Locate the cell with the specified text and output its [x, y] center coordinate. 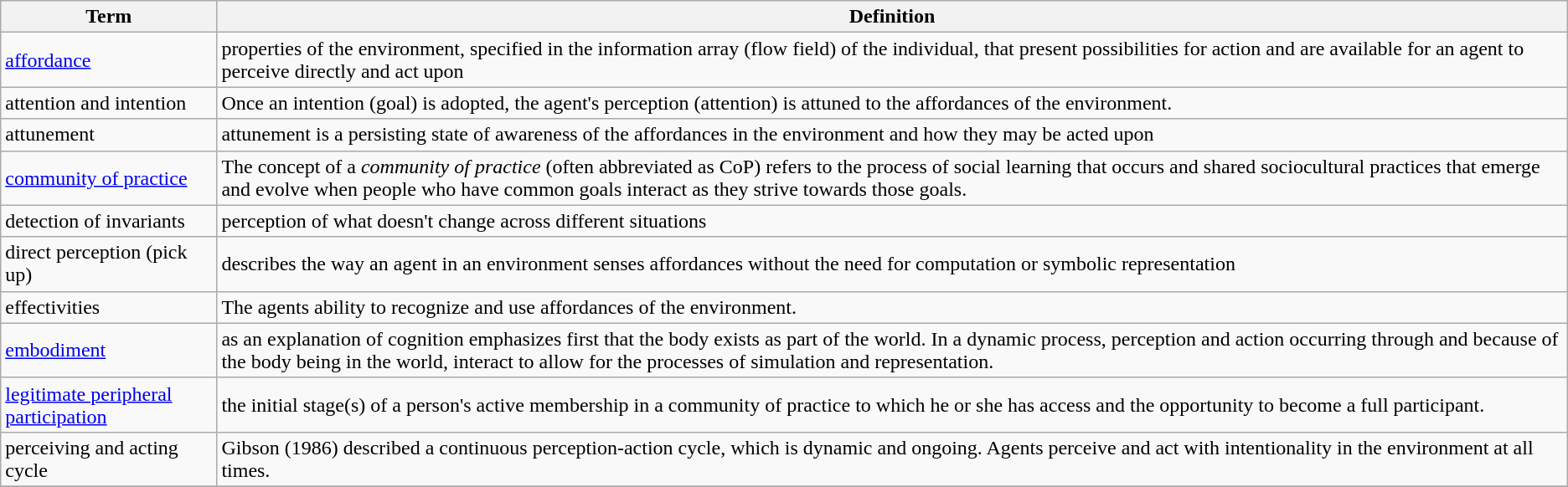
perception of what doesn't change across different situations [892, 221]
detection of invariants [109, 221]
Once an intention (goal) is adopted, the agent's perception (attention) is attuned to the affordances of the environment. [892, 103]
attention and intention [109, 103]
community of practice [109, 177]
attunement [109, 135]
effectivities [109, 307]
describes the way an agent in an environment senses affordances without the need for computation or symbolic representation [892, 264]
The agents ability to recognize and use affordances of the environment. [892, 307]
Term [109, 17]
attunement is a persisting state of awareness of the affordances in the environment and how they may be acted upon [892, 135]
affordance [109, 60]
Definition [892, 17]
direct perception (pick up) [109, 264]
perceiving and acting cycle [109, 459]
embodiment [109, 350]
legitimate peripheral participation [109, 405]
